Scan for the cell matching the given text and deliver its [X, Y] coordinate at center. 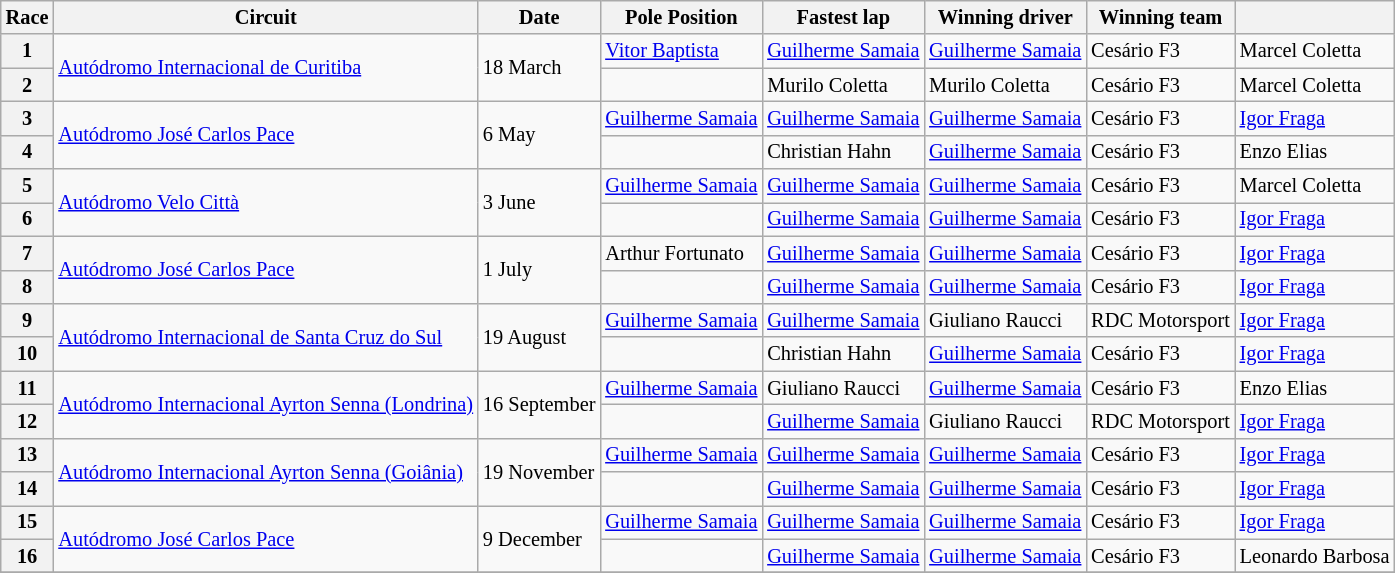
19 November [539, 472]
3 [28, 118]
6 [28, 219]
4 [28, 152]
13 [28, 455]
14 [28, 489]
Leonardo Barbosa [1315, 556]
7 [28, 253]
Arthur Fortunato [681, 253]
Autódromo Internacional Ayrton Senna (Londrina) [266, 404]
6 May [539, 134]
Race [28, 17]
Autódromo Internacional de Curitiba [266, 68]
9 December [539, 538]
9 [28, 320]
5 [28, 186]
Pole Position [681, 17]
2 [28, 85]
10 [28, 354]
Autódromo Internacional de Santa Cruz do Sul [266, 336]
19 August [539, 336]
3 June [539, 202]
15 [28, 522]
16 September [539, 404]
Autódromo Velo Città [266, 202]
11 [28, 388]
Autódromo Internacional Ayrton Senna (Goiânia) [266, 472]
Circuit [266, 17]
12 [28, 421]
Fastest lap [843, 17]
Vitor Baptista [681, 51]
18 March [539, 68]
16 [28, 556]
1 [28, 51]
Date [539, 17]
1 July [539, 270]
Winning team [1160, 17]
Winning driver [1005, 17]
8 [28, 287]
